Provide the (x, y) coordinate of the cell's center where the given text is located.  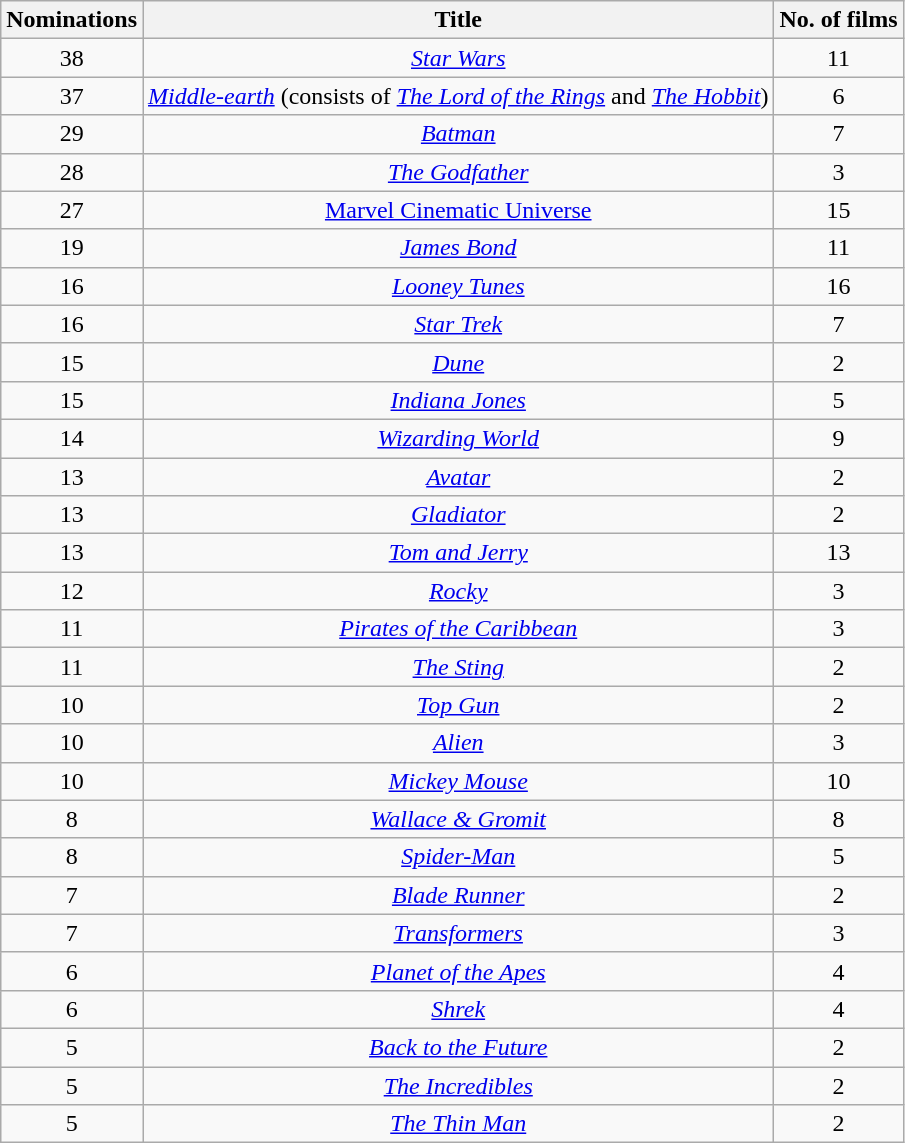
9 (838, 438)
29 (72, 134)
14 (72, 438)
27 (72, 210)
Shrek (458, 1009)
Mickey Mouse (458, 781)
Middle-earth (consists of The Lord of the Rings and The Hobbit) (458, 96)
37 (72, 96)
Planet of the Apes (458, 971)
Dune (458, 362)
Top Gun (458, 705)
The Incredibles (458, 1085)
Pirates of the Caribbean (458, 629)
Avatar (458, 477)
Marvel Cinematic Universe (458, 210)
Star Trek (458, 324)
Wallace & Gromit (458, 819)
Blade Runner (458, 895)
James Bond (458, 248)
The Godfather (458, 172)
Back to the Future (458, 1047)
Gladiator (458, 515)
38 (72, 58)
Alien (458, 743)
Nominations (72, 20)
The Thin Man (458, 1124)
28 (72, 172)
Star Wars (458, 58)
19 (72, 248)
Looney Tunes (458, 286)
The Sting (458, 667)
Batman (458, 134)
Wizarding World (458, 438)
Transformers (458, 933)
Tom and Jerry (458, 553)
Indiana Jones (458, 400)
Title (458, 20)
Spider-Man (458, 857)
12 (72, 591)
No. of films (838, 20)
Rocky (458, 591)
